Determine the [x, y] coordinate at the center of the cell enclosing the given text.  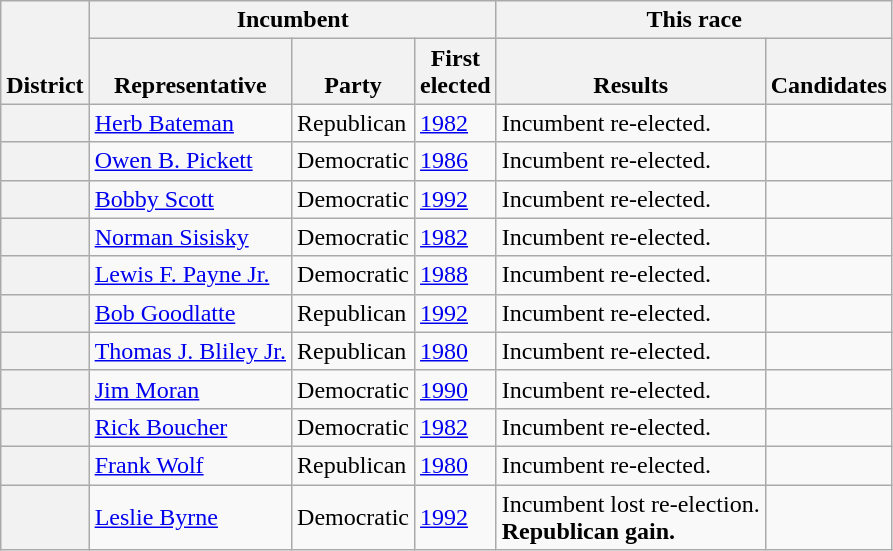
This race [694, 20]
Party [354, 72]
Incumbent [292, 20]
Herb Bateman [190, 123]
Representative [190, 72]
1988 [456, 275]
District [45, 52]
Rick Boucher [190, 427]
Bob Goodlatte [190, 313]
Frank Wolf [190, 465]
Lewis F. Payne Jr. [190, 275]
1990 [456, 389]
Owen B. Pickett [190, 161]
Results [630, 72]
Thomas J. Bliley Jr. [190, 351]
Incumbent lost re-election.Republican gain. [630, 516]
Bobby Scott [190, 199]
Jim Moran [190, 389]
Firstelected [456, 72]
Leslie Byrne [190, 516]
1986 [456, 161]
Norman Sisisky [190, 237]
Candidates [828, 72]
